Pinpoint the cell where the given text exists, returning its [x, y] midpoint coordinate. 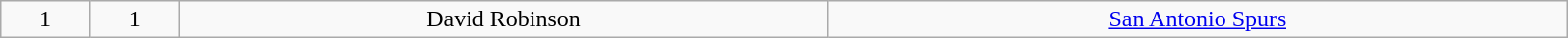
San Antonio Spurs [1197, 19]
David Robinson [504, 19]
